For the text-containing cell, return its midpoint in (x, y) coordinate format. 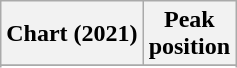
Peakposition (189, 34)
Chart (2021) (72, 34)
